From the cell containing the given text, extract its center point as (x, y) coordinate. 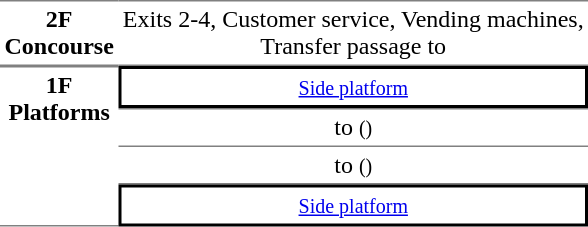
Exits 2-4, Customer service, Vending machines,Transfer passage to (353, 33)
2FConcourse (59, 33)
1FPlatforms (59, 146)
